Capture the cell that displays the provided text and extract its (x, y) central coordinate. 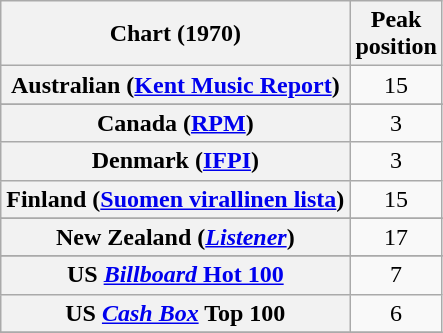
7 (396, 275)
Peakposition (396, 34)
Canada (RPM) (176, 123)
6 (396, 313)
US Cash Box Top 100 (176, 313)
US Billboard Hot 100 (176, 275)
Chart (1970) (176, 34)
17 (396, 237)
Australian (Kent Music Report) (176, 85)
New Zealand (Listener) (176, 237)
Denmark (IFPI) (176, 161)
Finland (Suomen virallinen lista) (176, 199)
